Search for the cell housing the specified text and yield its (x, y) center coordinate. 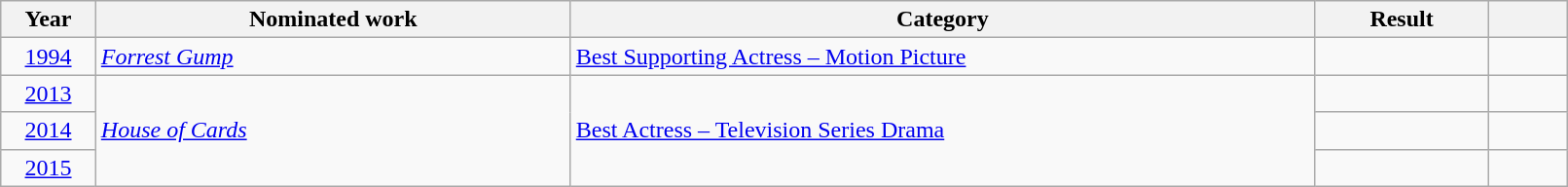
House of Cards (333, 131)
2014 (49, 131)
Forrest Gump (333, 56)
1994 (49, 56)
Best Supporting Actress – Motion Picture (942, 56)
Category (942, 19)
2015 (49, 168)
Year (49, 19)
Nominated work (333, 19)
Best Actress – Television Series Drama (942, 131)
2013 (49, 93)
Result (1402, 19)
